From the cell containing the given text, extract its center point as [x, y] coordinate. 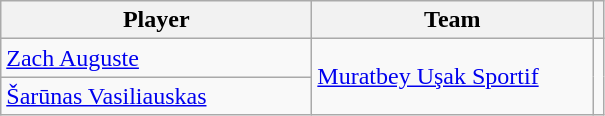
Team [452, 20]
Player [156, 20]
Muratbey Uşak Sportif [452, 77]
Zach Auguste [156, 58]
Šarūnas Vasiliauskas [156, 96]
